Capture the cell that displays the provided text and extract its [x, y] central coordinate. 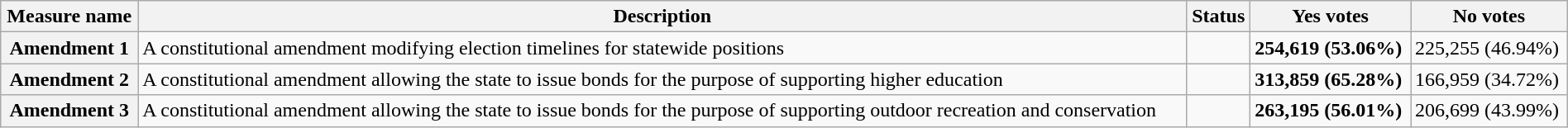
254,619 (53.06%) [1331, 48]
Amendment 1 [69, 48]
225,255 (46.94%) [1489, 48]
Measure name [69, 17]
A constitutional amendment allowing the state to issue bonds for the purpose of supporting outdoor recreation and conservation [662, 111]
Amendment 3 [69, 111]
Amendment 2 [69, 79]
Description [662, 17]
A constitutional amendment allowing the state to issue bonds for the purpose of supporting higher education [662, 79]
263,195 (56.01%) [1331, 111]
206,699 (43.99%) [1489, 111]
166,959 (34.72%) [1489, 79]
No votes [1489, 17]
Status [1219, 17]
A constitutional amendment modifying election timelines for statewide positions [662, 48]
Yes votes [1331, 17]
313,859 (65.28%) [1331, 79]
